Capture the cell that displays the provided text and extract its [X, Y] central coordinate. 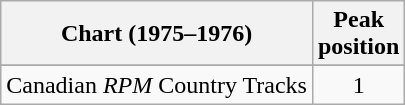
1 [358, 85]
Canadian RPM Country Tracks [157, 85]
Peakposition [358, 34]
Chart (1975–1976) [157, 34]
